Find where the given text appears and provide that cell's center as [x, y] coordinate. 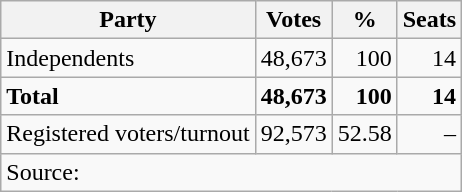
Source: [232, 172]
– [429, 134]
Registered voters/turnout [128, 134]
Party [128, 20]
92,573 [294, 134]
52.58 [364, 134]
Total [128, 96]
% [364, 20]
Votes [294, 20]
Independents [128, 58]
Seats [429, 20]
